Extract the (X, Y) coordinate from the center of the cell holding the provided text.  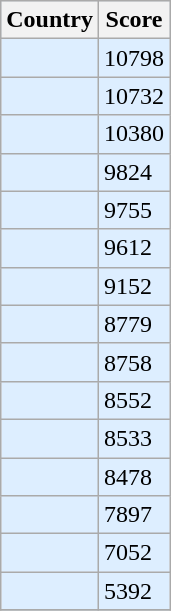
10380 (134, 134)
5392 (134, 591)
9152 (134, 286)
Country (50, 20)
8758 (134, 362)
10732 (134, 96)
7052 (134, 553)
9824 (134, 172)
Score (134, 20)
8478 (134, 477)
9612 (134, 248)
10798 (134, 58)
7897 (134, 515)
8533 (134, 438)
9755 (134, 210)
8552 (134, 400)
8779 (134, 324)
